Return the [X, Y] coordinate for the center point of the cell that contains the specified text.  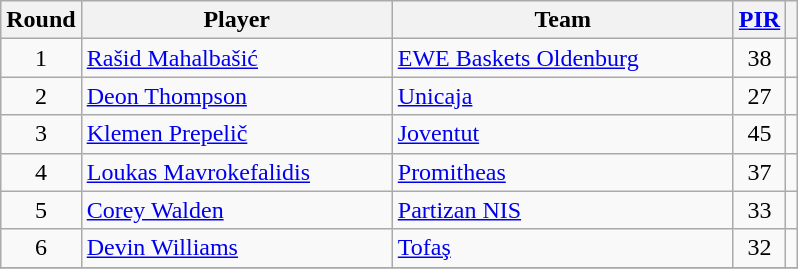
PIR [759, 20]
38 [759, 58]
37 [759, 172]
Promitheas [562, 172]
27 [759, 96]
Deon Thompson [236, 96]
3 [41, 134]
Tofaş [562, 248]
Corey Walden [236, 210]
Player [236, 20]
Loukas Mavrokefalidis [236, 172]
Round [41, 20]
Klemen Prepelič [236, 134]
4 [41, 172]
Partizan NIS [562, 210]
Team [562, 20]
1 [41, 58]
EWE Baskets Oldenburg [562, 58]
Joventut [562, 134]
Rašid Mahalbašić [236, 58]
5 [41, 210]
Devin Williams [236, 248]
32 [759, 248]
6 [41, 248]
45 [759, 134]
2 [41, 96]
Unicaja [562, 96]
33 [759, 210]
